Find where the given text appears and provide that cell's center as (x, y) coordinate. 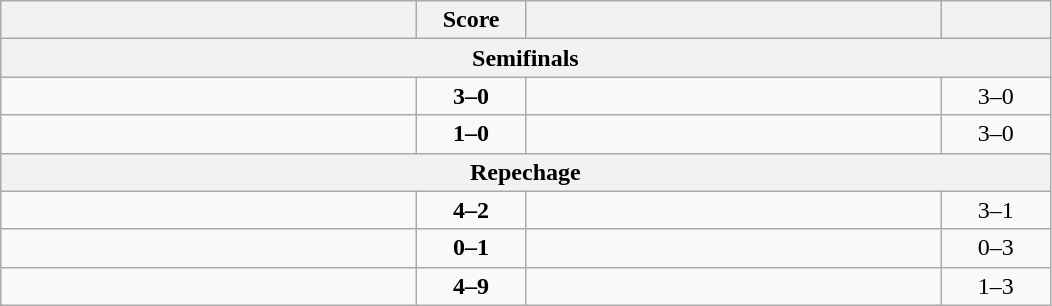
4–2 (472, 210)
0–1 (472, 248)
Semifinals (526, 58)
1–3 (996, 286)
3–1 (996, 210)
0–3 (996, 248)
Score (472, 20)
Repechage (526, 172)
4–9 (472, 286)
1–0 (472, 134)
